Detect which cell encompasses the target text, then output its (X, Y) center coordinate. 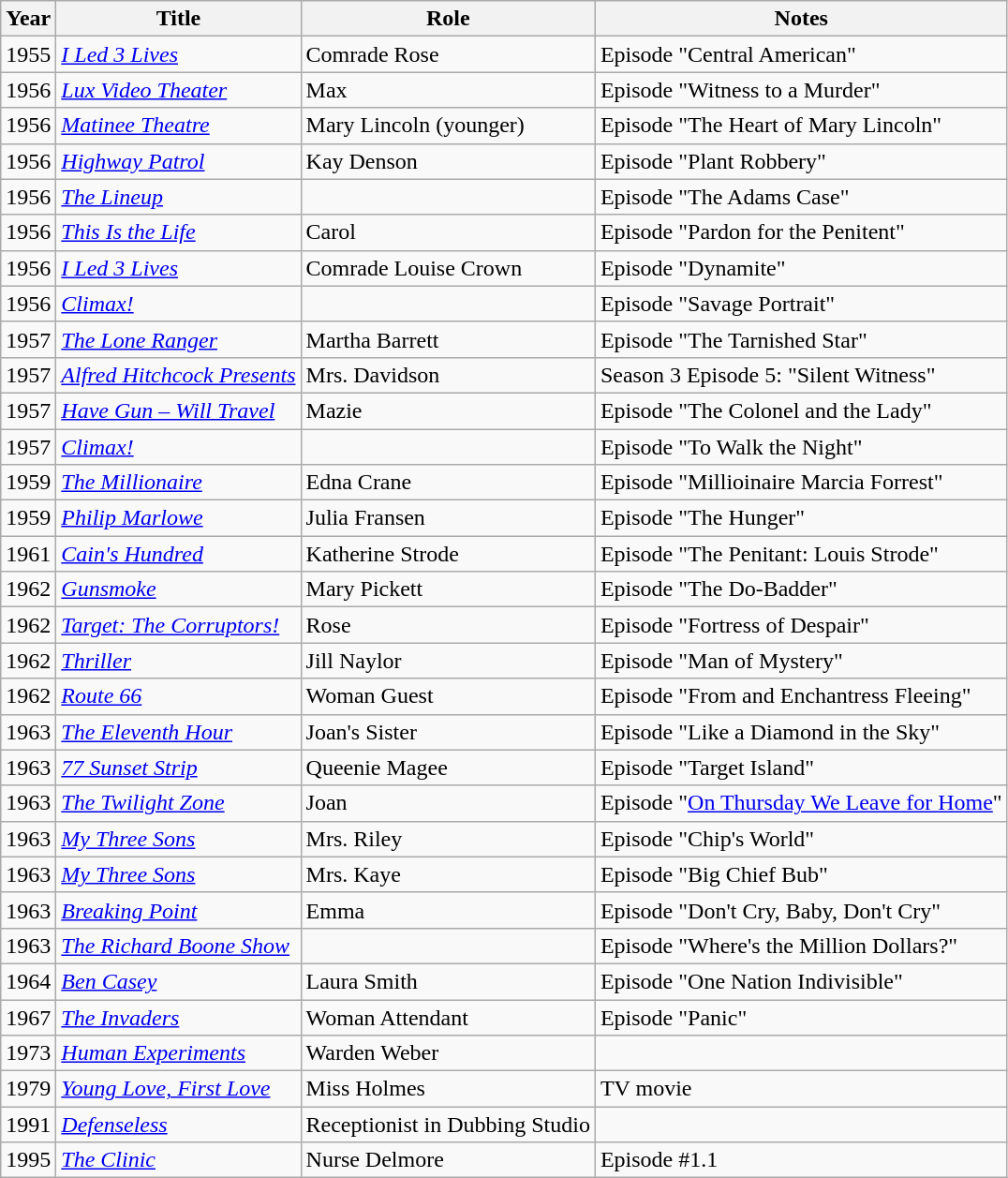
Episode "The Penitant: Louis Strode" (801, 554)
Episode "Dynamite" (801, 268)
Episode "From and Enchantress Fleeing" (801, 696)
The Twilight Zone (178, 803)
Mary Pickett (448, 589)
1967 (28, 1017)
Nurse Delmore (448, 1160)
Episode "The Heart of Mary Lincoln" (801, 126)
Edna Crane (448, 483)
Episode "The Colonel and the Lady" (801, 410)
Max (448, 90)
Laura Smith (448, 981)
Episode "The Hunger" (801, 518)
Episode "On Thursday We Leave for Home" (801, 803)
Jill Naylor (448, 661)
The Lineup (178, 197)
TV movie (801, 1089)
Episode "Like a Diamond in the Sky" (801, 732)
Young Love, First Love (178, 1089)
Year (28, 19)
Comrade Louise Crown (448, 268)
Queenie Magee (448, 768)
The Lone Ranger (178, 339)
Episode "Man of Mystery" (801, 661)
Episode "Fortress of Despair" (801, 625)
Episode "One Nation Indivisible" (801, 981)
Episode "Chip's World" (801, 839)
Episode "Big Chief Bub" (801, 874)
Highway Patrol (178, 161)
Episode "To Walk the Night" (801, 447)
Episode "Where's the Million Dollars?" (801, 946)
Lux Video Theater (178, 90)
This Is the Life (178, 232)
Alfred Hitchcock Presents (178, 375)
Matinee Theatre (178, 126)
The Eleventh Hour (178, 732)
Episode "Plant Robbery" (801, 161)
Receptionist in Dubbing Studio (448, 1125)
Episode "Witness to a Murder" (801, 90)
Episode "Savage Portrait" (801, 304)
Episode "Pardon for the Penitent" (801, 232)
Episode "The Do-Badder" (801, 589)
Target: The Corruptors! (178, 625)
1979 (28, 1089)
Kay Denson (448, 161)
Joan's Sister (448, 732)
Rose (448, 625)
The Clinic (178, 1160)
Episode "Panic" (801, 1017)
Season 3 Episode 5: "Silent Witness" (801, 375)
Gunsmoke (178, 589)
Episode "Don't Cry, Baby, Don't Cry" (801, 910)
1973 (28, 1053)
Mrs. Riley (448, 839)
Notes (801, 19)
Mrs. Kaye (448, 874)
Warden Weber (448, 1053)
Philip Marlowe (178, 518)
Ben Casey (178, 981)
Carol (448, 232)
Episode "The Adams Case" (801, 197)
Mazie (448, 410)
77 Sunset Strip (178, 768)
Episode "Millioinaire Marcia Forrest" (801, 483)
The Invaders (178, 1017)
Miss Holmes (448, 1089)
Episode "Target Island" (801, 768)
The Richard Boone Show (178, 946)
Have Gun – Will Travel (178, 410)
Episode "The Tarnished Star" (801, 339)
1961 (28, 554)
Thriller (178, 661)
Woman Attendant (448, 1017)
Defenseless (178, 1125)
Route 66 (178, 696)
1964 (28, 981)
Mary Lincoln (younger) (448, 126)
1955 (28, 54)
Title (178, 19)
1995 (28, 1160)
Human Experiments (178, 1053)
Breaking Point (178, 910)
Woman Guest (448, 696)
Cain's Hundred (178, 554)
1991 (28, 1125)
Katherine Strode (448, 554)
Julia Fransen (448, 518)
Mrs. Davidson (448, 375)
Comrade Rose (448, 54)
Episode "Central American" (801, 54)
Joan (448, 803)
The Millionaire (178, 483)
Martha Barrett (448, 339)
Role (448, 19)
Episode #1.1 (801, 1160)
Emma (448, 910)
